Pinpoint the cell where the given text exists, returning its (X, Y) midpoint coordinate. 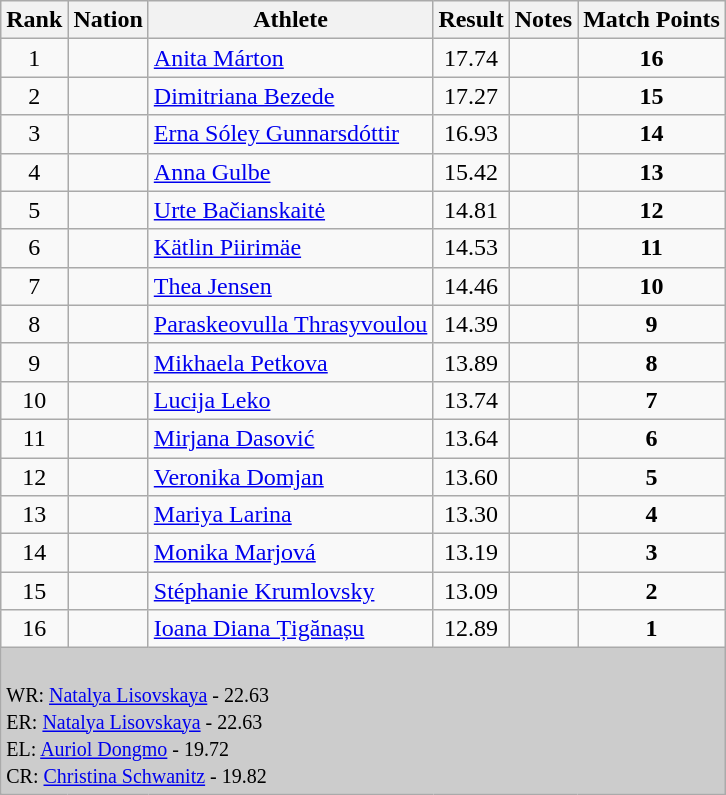
13.30 (471, 515)
14.46 (471, 286)
Urte Bačianskaitė (290, 210)
Anna Gulbe (290, 172)
13.64 (471, 438)
17.27 (471, 96)
Athlete (290, 20)
Mariya Larina (290, 515)
14.53 (471, 248)
Nation (108, 20)
13.60 (471, 477)
Veronika Domjan (290, 477)
Dimitriana Bezede (290, 96)
14.81 (471, 210)
Result (471, 20)
15.42 (471, 172)
Rank (34, 20)
WR: Natalya Lisovskaya - 22.63ER: Natalya Lisovskaya - 22.63 EL: Auriol Dongmo - 19.72CR: Christina Schwanitz - 19.82 (364, 721)
Notes (543, 20)
17.74 (471, 58)
12.89 (471, 629)
13.74 (471, 400)
16.93 (471, 134)
13.89 (471, 362)
Erna Sóley Gunnarsdóttir (290, 134)
Paraskeovulla Thrasyvoulou (290, 324)
13.19 (471, 553)
Mikhaela Petkova (290, 362)
Match Points (652, 20)
Anita Márton (290, 58)
Ioana Diana Țigănașu (290, 629)
Thea Jensen (290, 286)
13.09 (471, 591)
Kätlin Piirimäe (290, 248)
Monika Marjová (290, 553)
Mirjana Dasović (290, 438)
Lucija Leko (290, 400)
Stéphanie Krumlovsky (290, 591)
14.39 (471, 324)
